Extract the [x, y] coordinate from the center of the cell holding the provided text.  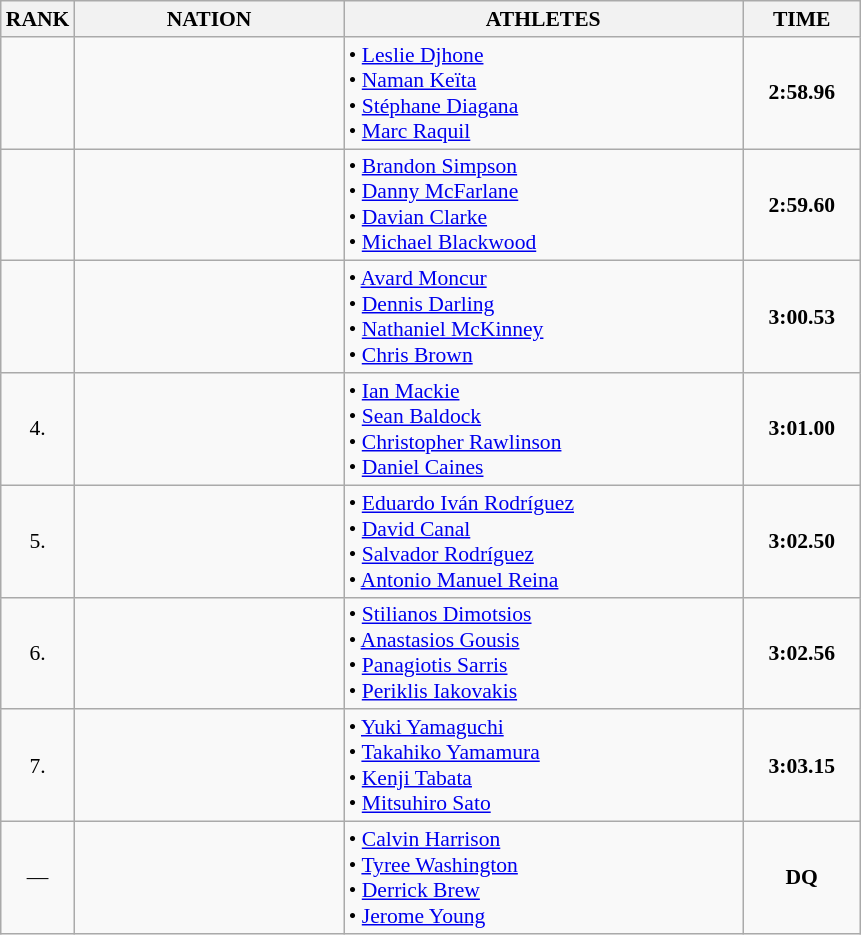
— [38, 878]
ATHLETES [544, 19]
• Calvin Harrison• Tyree Washington• Derrick Brew• Jerome Young [544, 878]
4. [38, 429]
3:03.15 [802, 766]
• Stilianos Dimotsios• Anastasios Gousis• Panagiotis Sarris• Periklis Iakovakis [544, 653]
2:58.96 [802, 93]
• Brandon Simpson• Danny McFarlane• Davian Clarke• Michael Blackwood [544, 205]
3:02.56 [802, 653]
DQ [802, 878]
• Ian Mackie• Sean Baldock• Christopher Rawlinson• Daniel Caines [544, 429]
2:59.60 [802, 205]
• Yuki Yamaguchi• Takahiko Yamamura• Kenji Tabata• Mitsuhiro Sato [544, 766]
5. [38, 541]
TIME [802, 19]
• Avard Moncur• Dennis Darling• Nathaniel McKinney• Chris Brown [544, 317]
3:00.53 [802, 317]
3:01.00 [802, 429]
• Eduardo Iván Rodríguez• David Canal• Salvador Rodríguez• Antonio Manuel Reina [544, 541]
• Leslie Djhone• Naman Keïta• Stéphane Diagana• Marc Raquil [544, 93]
RANK [38, 19]
6. [38, 653]
3:02.50 [802, 541]
7. [38, 766]
NATION [208, 19]
